Return the (X, Y) coordinate for the center point of the cell that contains the specified text.  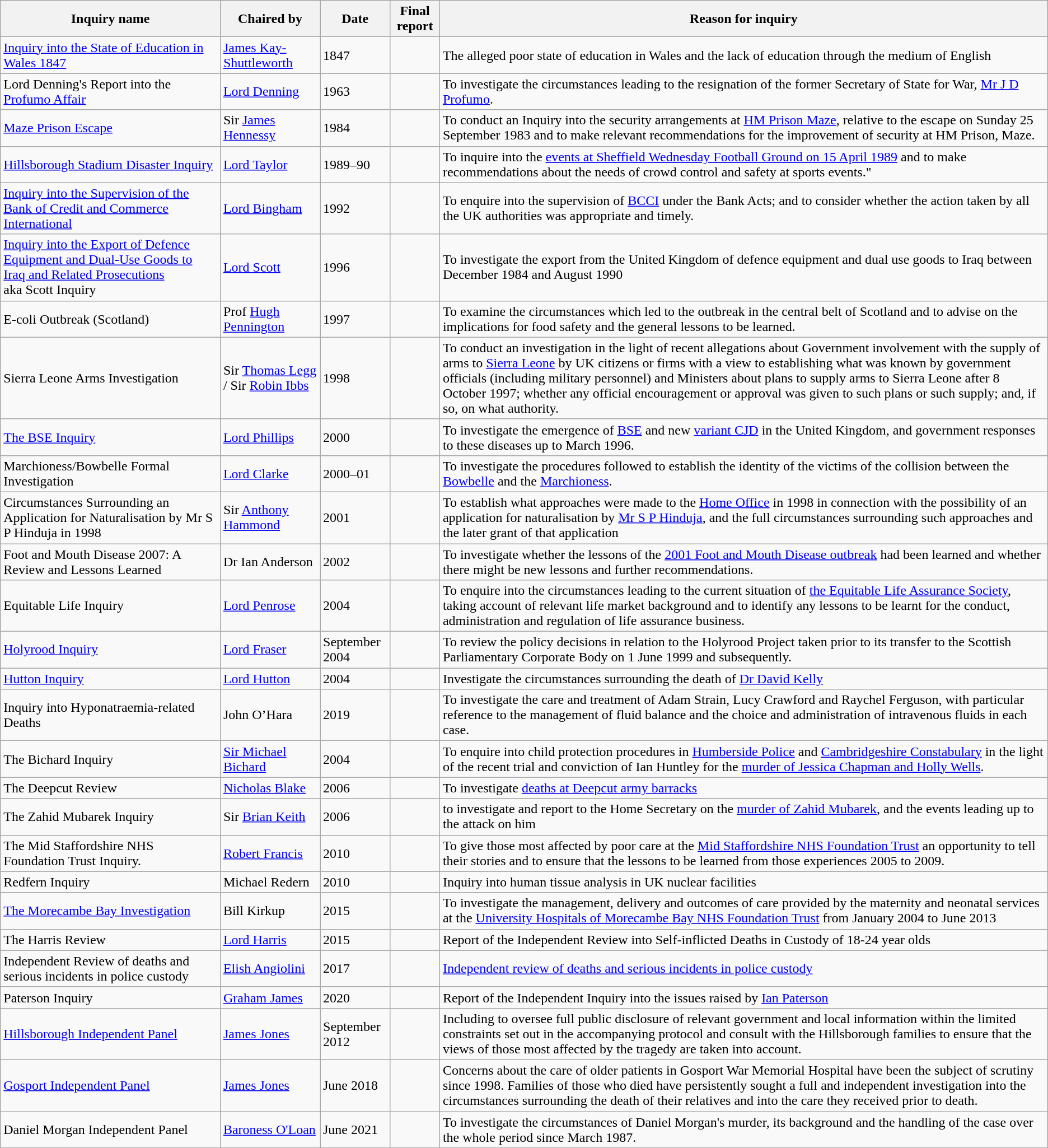
1992 (355, 208)
2020 (355, 997)
September 2004 (355, 650)
Hillsborough Stadium Disaster Inquiry (111, 165)
Hillsborough Independent Panel (111, 1034)
Nicholas Blake (270, 788)
Chaired by (270, 19)
Marchioness/Bowbelle Formal Investigation (111, 474)
1847 (355, 55)
Inquiry name (111, 19)
1997 (355, 319)
To investigate the circumstances of Daniel Morgan's murder, its background and the handling of the case over the whole period since March 1987. (743, 1129)
1996 (355, 268)
1963 (355, 92)
The Bichard Inquiry (111, 759)
2000 (355, 437)
Independent Review of deaths and serious incidents in police custody (111, 969)
Report of the Independent Review into Self-inflicted Deaths in Custody of 18-24 year olds (743, 940)
Sir Anthony Hammond (270, 517)
To investigate the export from the United Kingdom of defence equipment and dual use goods to Iraq between December 1984 and August 1990 (743, 268)
Gosport Independent Panel (111, 1085)
Paterson Inquiry (111, 997)
Lord Denning (270, 92)
The Morecambe Bay Investigation (111, 911)
2017 (355, 969)
1989–90 (355, 165)
Daniel Morgan Independent Panel (111, 1129)
Graham James (270, 997)
E-coli Outbreak (Scotland) (111, 319)
Report of the Independent Inquiry into the issues raised by Ian Paterson (743, 997)
1998 (355, 378)
September 2012 (355, 1034)
Final report (415, 19)
Reason for inquiry (743, 19)
The alleged poor state of education in Wales and the lack of education through the medium of English (743, 55)
The Mid Staffordshire NHS Foundation Trust Inquiry. (111, 853)
Robert Francis (270, 853)
Inquiry into the State of Education in Wales 1847 (111, 55)
James Kay-Shuttleworth (270, 55)
Equitable Life Inquiry (111, 606)
Inquiry into the Export of Defence Equipment and Dual-Use Goods to Iraq and Related Prosecutionsaka Scott Inquiry (111, 268)
Lord Phillips (270, 437)
To investigate the procedures followed to establish the identity of the victims of the collision between the Bowbelle and the Marchioness. (743, 474)
Sir Thomas Legg / Sir Robin Ibbs (270, 378)
To investigate the emergence of BSE and new variant CJD in the United Kingdom, and government responses to these diseases up to March 1996. (743, 437)
The BSE Inquiry (111, 437)
Sir James Hennessy (270, 128)
Investigate the circumstances surrounding the death of Dr David Kelly (743, 679)
The Zahid Mubarek Inquiry (111, 816)
Inquiry into the Supervision of the Bank of Credit and Commerce International (111, 208)
Dr Ian Anderson (270, 561)
June 2018 (355, 1085)
John O’Hara (270, 715)
The Harris Review (111, 940)
Inquiry into Hyponatraemia-related Deaths (111, 715)
Lord Penrose (270, 606)
1984 (355, 128)
2002 (355, 561)
To investigate the circumstances leading to the resignation of the former Secretary of State for War, Mr J D Profumo. (743, 92)
Inquiry into human tissue analysis in UK nuclear facilities (743, 882)
Sir Michael Bichard (270, 759)
Sierra Leone Arms Investigation (111, 378)
Foot and Mouth Disease 2007: A Review and Lessons Learned (111, 561)
Lord Fraser (270, 650)
Baroness O'Loan (270, 1129)
2001 (355, 517)
2000–01 (355, 474)
Lord Bingham (270, 208)
June 2021 (355, 1129)
Circumstances Surrounding an Application for Naturalisation by Mr S P Hinduja in 1998 (111, 517)
Lord Denning's Report into the Profumo Affair (111, 92)
Lord Taylor (270, 165)
Bill Kirkup (270, 911)
Holyrood Inquiry (111, 650)
2019 (355, 715)
Date (355, 19)
Sir Brian Keith (270, 816)
To investigate deaths at Deepcut army barracks (743, 788)
Lord Clarke (270, 474)
Michael Redern (270, 882)
Elish Angiolini (270, 969)
Lord Scott (270, 268)
to investigate and report to the Home Secretary on the murder of Zahid Mubarek, and the events leading up to the attack on him (743, 816)
Lord Hutton (270, 679)
Hutton Inquiry (111, 679)
The Deepcut Review (111, 788)
Prof Hugh Pennington (270, 319)
Independent review of deaths and serious incidents in police custody (743, 969)
Redfern Inquiry (111, 882)
Lord Harris (270, 940)
Maze Prison Escape (111, 128)
